Search for the cell housing the specified text and yield its (X, Y) center coordinate. 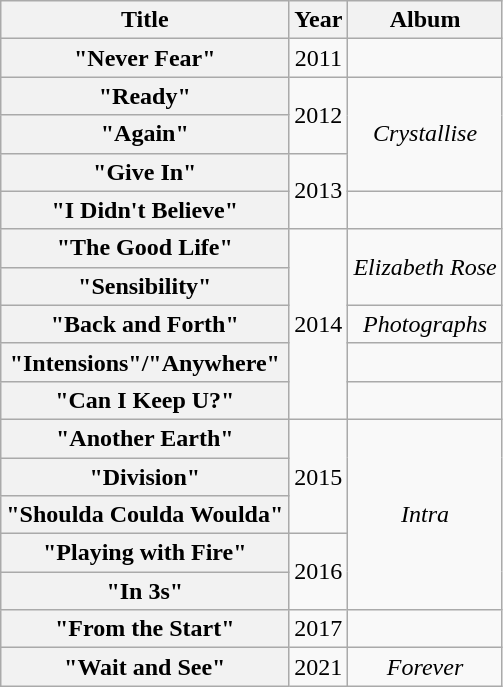
"Again" (145, 134)
2015 (318, 476)
Elizabeth Rose (425, 267)
Title (145, 20)
"Back and Forth" (145, 324)
Photographs (425, 324)
"Playing with Fire" (145, 553)
Intra (425, 514)
2014 (318, 324)
Year (318, 20)
"Sensibility" (145, 286)
2011 (318, 58)
"Division" (145, 477)
"Wait and See" (145, 667)
"Never Fear" (145, 58)
Album (425, 20)
2021 (318, 667)
"From the Start" (145, 629)
2012 (318, 115)
2016 (318, 572)
"Give In" (145, 172)
2017 (318, 629)
"In 3s" (145, 591)
2013 (318, 191)
"Ready" (145, 96)
Crystallise (425, 134)
"Can I Keep U?" (145, 400)
"Shoulda Coulda Woulda" (145, 515)
"Intensions"/"Anywhere" (145, 362)
"The Good Life" (145, 248)
"Another Earth" (145, 438)
Forever (425, 667)
"I Didn't Believe" (145, 210)
